Pinpoint the cell where the given text exists, returning its (x, y) midpoint coordinate. 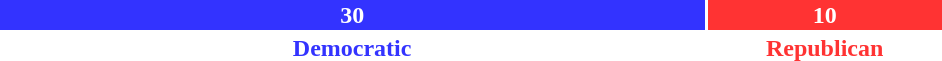
30 (352, 15)
10 (824, 15)
